Return the [X, Y] coordinate for the center point of the cell that contains the specified text.  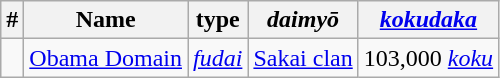
kokudaka [428, 20]
103,000 koku [428, 58]
# [12, 20]
Sakai clan [303, 58]
daimyō [303, 20]
type [218, 20]
Obama Domain [106, 58]
Name [106, 20]
fudai [218, 58]
